For the text-containing cell, return its midpoint in (x, y) coordinate format. 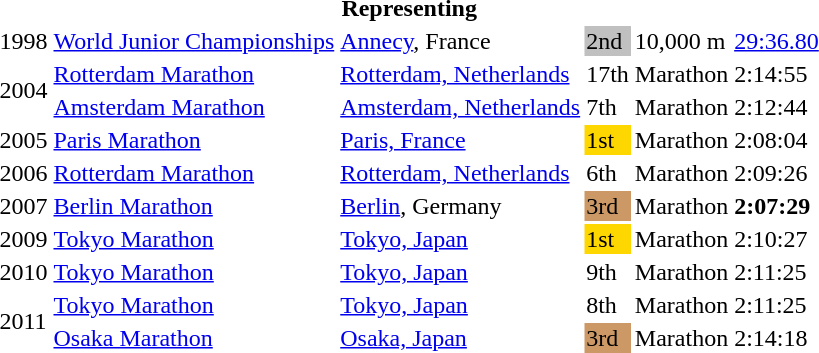
2nd (608, 41)
Berlin, Germany (460, 206)
17th (608, 74)
Paris, France (460, 140)
Amsterdam Marathon (194, 107)
6th (608, 173)
10,000 m (681, 41)
9th (608, 272)
Osaka, Japan (460, 338)
8th (608, 305)
Osaka Marathon (194, 338)
Paris Marathon (194, 140)
Amsterdam, Netherlands (460, 107)
7th (608, 107)
Berlin Marathon (194, 206)
Annecy, France (460, 41)
World Junior Championships (194, 41)
